Search for the cell housing the specified text and yield its [x, y] center coordinate. 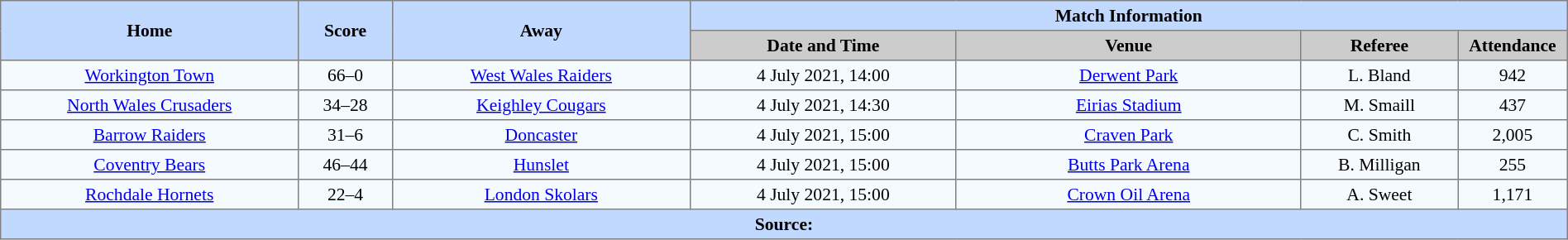
Coventry Bears [150, 165]
34–28 [346, 105]
Workington Town [150, 75]
C. Smith [1379, 135]
West Wales Raiders [541, 75]
255 [1513, 165]
North Wales Crusaders [150, 105]
Keighley Cougars [541, 105]
Doncaster [541, 135]
Craven Park [1128, 135]
46–44 [346, 165]
Date and Time [823, 46]
A. Sweet [1379, 194]
London Skolars [541, 194]
31–6 [346, 135]
22–4 [346, 194]
M. Smaill [1379, 105]
Referee [1379, 46]
Barrow Raiders [150, 135]
4 July 2021, 14:00 [823, 75]
B. Milligan [1379, 165]
Match Information [1128, 16]
4 July 2021, 14:30 [823, 105]
Butts Park Arena [1128, 165]
Crown Oil Arena [1128, 194]
Source: [784, 224]
Hunslet [541, 165]
Eirias Stadium [1128, 105]
Derwent Park [1128, 75]
Venue [1128, 46]
Away [541, 31]
66–0 [346, 75]
Home [150, 31]
Rochdale Hornets [150, 194]
1,171 [1513, 194]
437 [1513, 105]
942 [1513, 75]
L. Bland [1379, 75]
Attendance [1513, 46]
2,005 [1513, 135]
Score [346, 31]
